For the text-containing cell, return its midpoint in [X, Y] coordinate format. 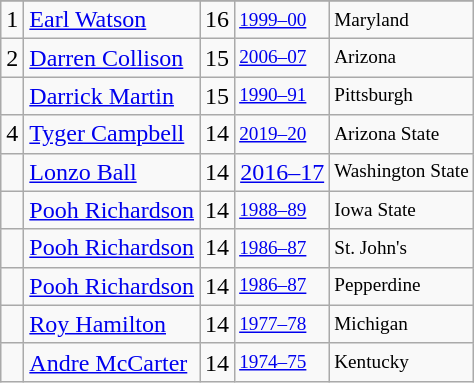
Pepperdine [402, 286]
Arizona State [402, 134]
Arizona [402, 58]
Lonzo Ball [112, 172]
Darren Collison [112, 58]
Andre McCarter [112, 362]
1974–75 [282, 362]
1999–00 [282, 20]
Tyger Campbell [112, 134]
4 [12, 134]
2016–17 [282, 172]
Washington State [402, 172]
Pittsburgh [402, 96]
1 [12, 20]
Michigan [402, 324]
1990–91 [282, 96]
Earl Watson [112, 20]
Kentucky [402, 362]
2006–07 [282, 58]
Roy Hamilton [112, 324]
1988–89 [282, 210]
2 [12, 58]
St. John's [402, 248]
Maryland [402, 20]
16 [218, 20]
2019–20 [282, 134]
1977–78 [282, 324]
Darrick Martin [112, 96]
Iowa State [402, 210]
